Extract the (X, Y) coordinate from the center of the cell holding the provided text.  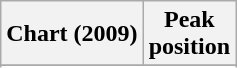
Chart (2009) (72, 34)
Peakposition (189, 34)
